Return the [X, Y] coordinate for the center point of the cell that contains the specified text.  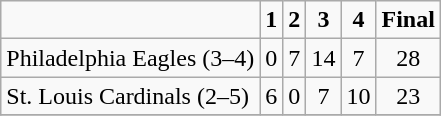
4 [358, 20]
Philadelphia Eagles (3–4) [130, 58]
28 [408, 58]
3 [324, 20]
10 [358, 96]
14 [324, 58]
2 [294, 20]
6 [272, 96]
23 [408, 96]
Final [408, 20]
1 [272, 20]
St. Louis Cardinals (2–5) [130, 96]
